Search for the cell housing the specified text and yield its [x, y] center coordinate. 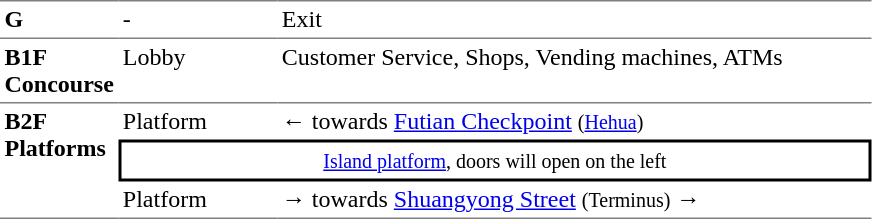
Customer Service, Shops, Vending machines, ATMs [574, 71]
G [59, 19]
← towards Futian Checkpoint (Hehua) [574, 122]
B1FConcourse [59, 71]
- [198, 19]
Island platform, doors will open on the left [494, 161]
Lobby [198, 71]
Platform [198, 122]
Exit [574, 19]
